Return the (X, Y) coordinate for the center point of the cell that contains the specified text.  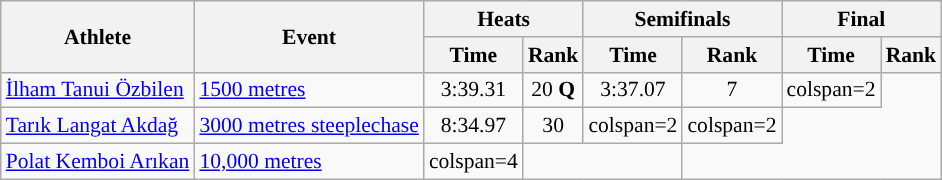
3:37.07 (632, 90)
1500 metres (309, 90)
3000 metres steeplechase (309, 126)
colspan=4 (474, 162)
Final (862, 19)
10,000 metres (309, 162)
Tarık Langat Akdağ (98, 126)
3:39.31 (474, 90)
İlham Tanui Özbilen (98, 90)
Event (309, 36)
Athlete (98, 36)
20 Q (554, 90)
7 (732, 90)
Semifinals (682, 19)
Polat Kemboi Arıkan (98, 162)
30 (554, 126)
8:34.97 (474, 126)
Heats (504, 19)
